Capture the cell that displays the provided text and extract its (x, y) central coordinate. 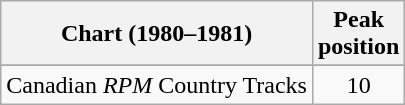
Chart (1980–1981) (157, 34)
10 (358, 85)
Peakposition (358, 34)
Canadian RPM Country Tracks (157, 85)
